Identify which cell holds the provided text, then report its [x, y] central coordinate. 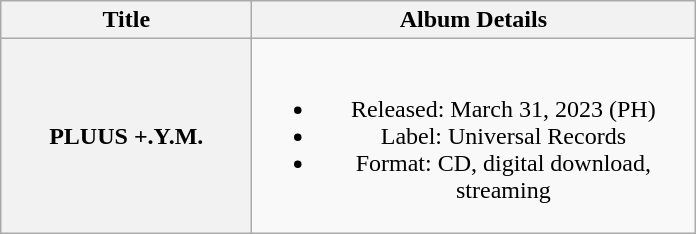
PLUUS +.Y.M. [126, 136]
Released: March 31, 2023 (PH)Label: Universal RecordsFormat: CD, digital download, streaming [474, 136]
Title [126, 20]
Album Details [474, 20]
